Detect which cell encompasses the target text, then output its (X, Y) center coordinate. 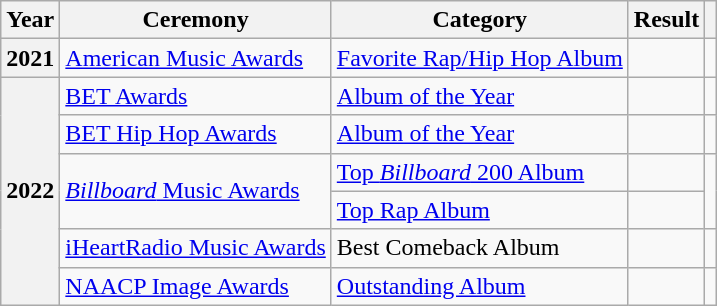
Year (30, 20)
2022 (30, 191)
iHeartRadio Music Awards (196, 248)
Category (480, 20)
Outstanding Album (480, 286)
American Music Awards (196, 58)
Top Rap Album (480, 210)
BET Hip Hop Awards (196, 134)
Best Comeback Album (480, 248)
NAACP Image Awards (196, 286)
Result (666, 20)
BET Awards (196, 96)
Ceremony (196, 20)
Top Billboard 200 Album (480, 172)
2021 (30, 58)
Billboard Music Awards (196, 191)
Favorite Rap/Hip Hop Album (480, 58)
